Locate the cell with the specified text and output its (X, Y) center coordinate. 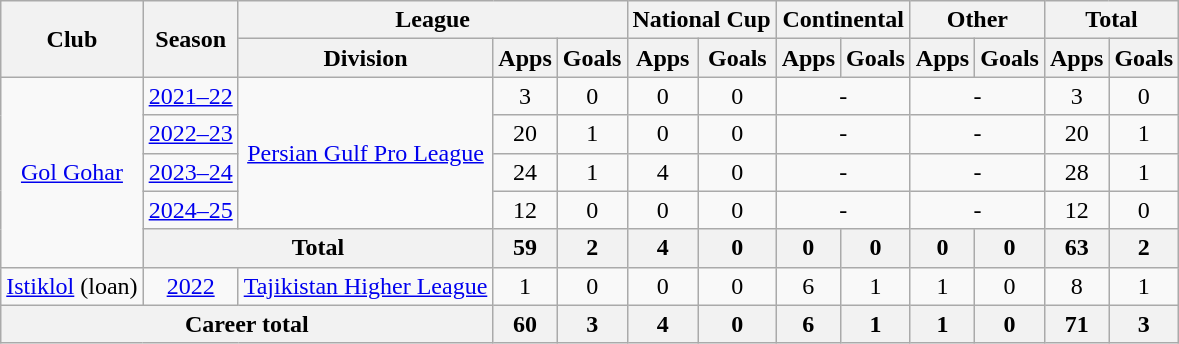
National Cup (702, 20)
Career total (247, 324)
Continental (843, 20)
League (432, 20)
Istiklol (loan) (72, 286)
28 (1076, 172)
60 (525, 324)
63 (1076, 248)
Gol Gohar (72, 172)
2023–24 (190, 172)
Persian Gulf Pro League (366, 153)
Tajikistan Higher League (366, 286)
2024–25 (190, 210)
8 (1076, 286)
Division (366, 58)
24 (525, 172)
71 (1076, 324)
59 (525, 248)
2021–22 (190, 96)
2022–23 (190, 134)
2022 (190, 286)
Other (977, 20)
Season (190, 39)
Club (72, 39)
